Determine the [x, y] coordinate at the center of the cell enclosing the given text.  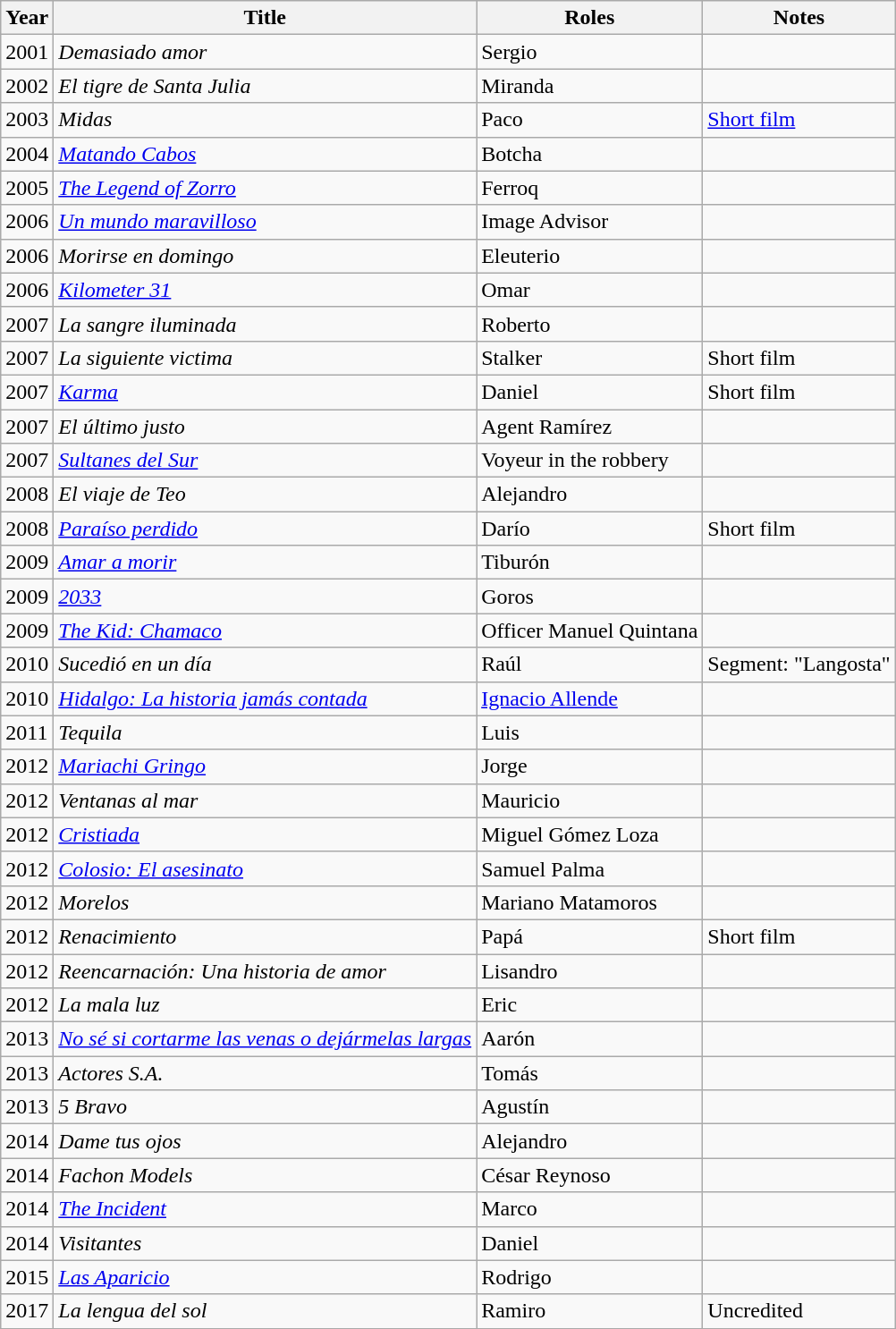
Officer Manuel Quintana [590, 631]
La mala luz [265, 1005]
The Kid: Chamaco [265, 631]
Aarón [590, 1039]
Sucedió en un día [265, 664]
Cristiada [265, 834]
Miguel Gómez Loza [590, 834]
Demasiado amor [265, 52]
Image Advisor [590, 222]
No sé si cortarme las venas o dejármelas largas [265, 1039]
Ignacio Allende [590, 698]
Hidalgo: La historia jamás contada [265, 698]
Rodrigo [590, 1277]
Lisandro [590, 970]
2015 [27, 1277]
Mauricio [590, 800]
2011 [27, 732]
Omar [590, 290]
Year [27, 18]
El último justo [265, 427]
Karma [265, 392]
Un mundo maravilloso [265, 222]
Amar a morir [265, 563]
Fachon Models [265, 1175]
2003 [27, 120]
Mariano Matamoros [590, 902]
Eric [590, 1005]
Visitantes [265, 1243]
Tomás [590, 1073]
Sultanes del Sur [265, 461]
2005 [27, 188]
Paco [590, 120]
Darío [590, 529]
Goros [590, 597]
Papá [590, 936]
Tiburón [590, 563]
Marco [590, 1209]
El tigre de Santa Julia [265, 86]
Luis [590, 732]
La lengua del sol [265, 1311]
2033 [265, 597]
Samuel Palma [590, 868]
El viaje de Teo [265, 495]
Agustín [590, 1107]
Stalker [590, 358]
Las Aparicio [265, 1277]
2004 [27, 154]
Midas [265, 120]
The Incident [265, 1209]
César Reynoso [590, 1175]
Ventanas al mar [265, 800]
2017 [27, 1311]
Notes [799, 18]
Dame tus ojos [265, 1141]
Title [265, 18]
Agent Ramírez [590, 427]
Ramiro [590, 1311]
The Legend of Zorro [265, 188]
Tequila [265, 732]
Eleuterio [590, 256]
Morelos [265, 902]
Miranda [590, 86]
Paraíso perdido [265, 529]
Mariachi Gringo [265, 766]
Roberto [590, 324]
Morirse en domingo [265, 256]
Sergio [590, 52]
Jorge [590, 766]
Ferroq [590, 188]
Segment: "Langosta" [799, 664]
Raúl [590, 664]
La siguiente victima [265, 358]
La sangre iluminada [265, 324]
Colosio: El asesinato [265, 868]
Voyeur in the robbery [590, 461]
5 Bravo [265, 1107]
Reencarnación: Una historia de amor [265, 970]
Roles [590, 18]
Renacimiento [265, 936]
Matando Cabos [265, 154]
Kilometer 31 [265, 290]
Botcha [590, 154]
Actores S.A. [265, 1073]
2002 [27, 86]
Uncredited [799, 1311]
2001 [27, 52]
